Search for the cell housing the specified text and yield its (X, Y) center coordinate. 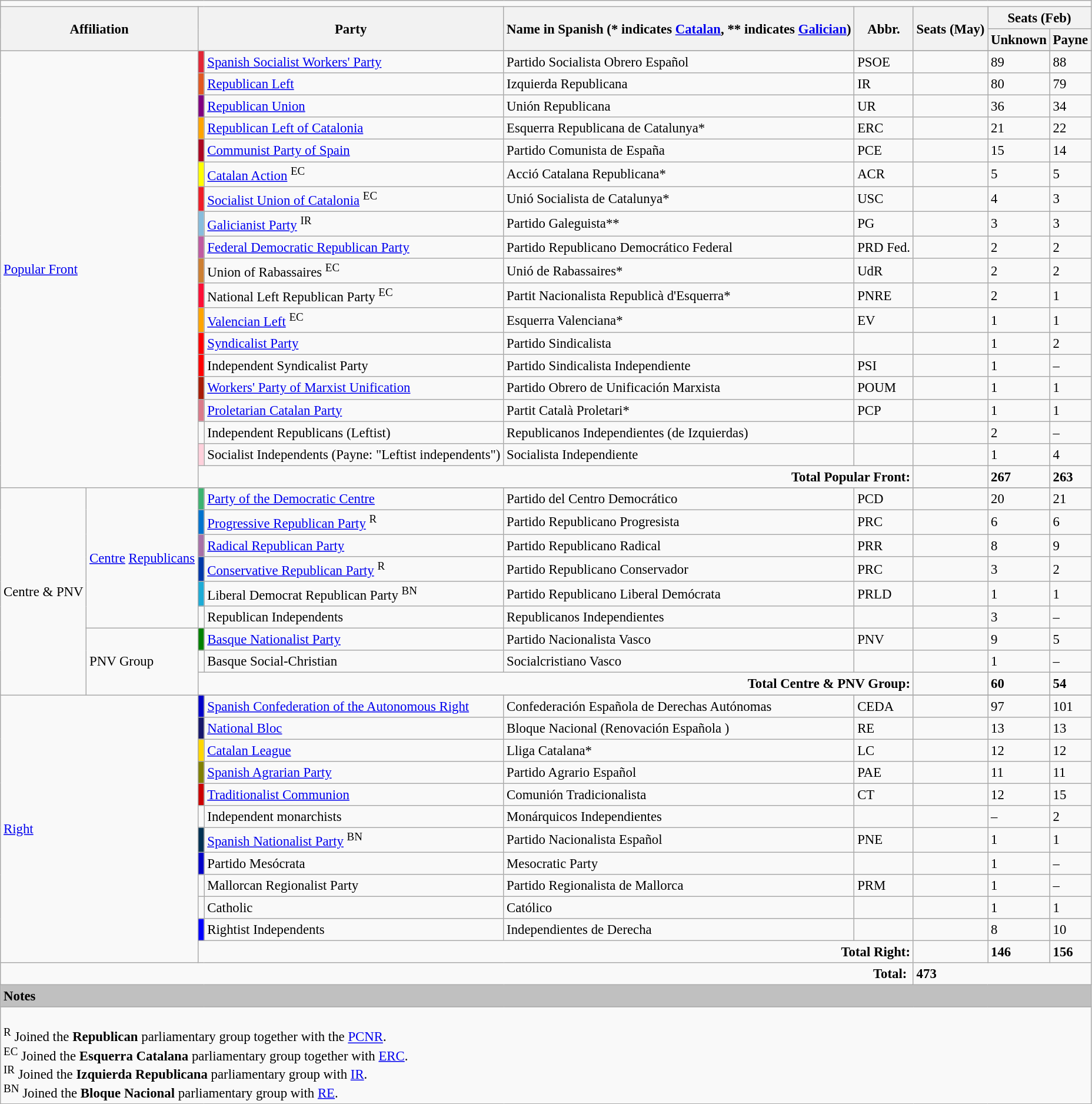
PCP (884, 410)
79 (1070, 84)
Mallorcan Regionalist Party (354, 886)
Traditionalist Communion (354, 794)
Partido Republicano Conservador (679, 569)
Partido Regionalista de Mallorca (679, 886)
Comunión Tradicionalista (679, 794)
Valencian Left EC (354, 320)
Socialista Independiente (679, 454)
Proletarian Catalan Party (354, 410)
Partido Comunista de España (679, 151)
UdR (884, 271)
34 (1070, 107)
Payne (1070, 40)
Partido Sindicalista (679, 344)
National Left Republican Party EC (354, 295)
Independent Syndicalist Party (354, 366)
Acció Catalana Republicana* (679, 174)
Mesocratic Party (679, 863)
Partido Galeguista** (679, 224)
PCE (884, 151)
Name in Spanish (* indicates Catalan, ** indicates Galician) (679, 29)
Seats (Feb) (1040, 18)
PSI (884, 366)
Partit Nacionalista Republicà d'Esquerra* (679, 295)
Spanish Socialist Workers' Party (354, 62)
54 (1070, 684)
Federal Democratic Republican Party (354, 247)
Republican Union (354, 107)
Socialist Union of Catalonia EC (354, 199)
Socialist Independents (Payne: "Leftist independents") (354, 454)
Independent monarchists (354, 817)
Partido Socialista Obrero Español (679, 62)
ERC (884, 129)
CEDA (884, 706)
Partido Sindicalista Independiente (679, 366)
Total: (457, 974)
Abbr. (884, 29)
Notes (546, 996)
PNV Group (142, 661)
Seats (May) (950, 29)
Socialcristiano Vasco (679, 662)
88 (1070, 62)
Republican Left (354, 84)
Workers' Party of Marxist Unification (354, 388)
101 (1070, 706)
36 (1019, 107)
Syndicalist Party (354, 344)
Partido Nacionalista Vasco (679, 640)
PNE (884, 840)
POUM (884, 388)
Popular Front (99, 270)
Party (351, 29)
Catalan Action EC (354, 174)
22 (1070, 129)
Republicanos Independientes (de Izquierdas) (679, 433)
Galicianist Party IR (354, 224)
146 (1019, 952)
Bloque Nacional (Renovación Española ) (679, 728)
10 (1070, 930)
Communist Party of Spain (354, 151)
Partido del Centro Democrático (679, 499)
156 (1070, 952)
Progressive Republican Party R (354, 522)
Unió Socialista de Catalunya* (679, 199)
Right (99, 829)
Republicanos Independientes (679, 617)
National Bloc (354, 728)
Esquerra Valenciana* (679, 320)
Católico (679, 908)
Total Centre & PNV Group: (555, 684)
Catalan League (354, 750)
PRD Fed. (884, 247)
97 (1019, 706)
Lliga Catalana* (679, 750)
Republican Independents (354, 617)
Total Popular Front: (555, 477)
Partido Republicano Democrático Federal (679, 247)
Total Right: (555, 952)
60 (1019, 684)
USC (884, 199)
LC (884, 750)
Monárquicos Independientes (679, 817)
ACR (884, 174)
Affiliation (99, 29)
Partido Nacionalista Español (679, 840)
Spanish Nationalist Party BN (354, 840)
Independientes de Derecha (679, 930)
Partido Agrario Español (679, 772)
PRLD (884, 594)
PNRE (884, 295)
263 (1070, 477)
Centre & PNV (44, 591)
Party of the Democratic Centre (354, 499)
Partido Obrero de Unificación Marxista (679, 388)
Partido Republicano Progresista (679, 522)
Esquerra Republicana de Catalunya* (679, 129)
Liberal Democrat Republican Party BN (354, 594)
89 (1019, 62)
Basque Nationalist Party (354, 640)
Partido Republicano Radical (679, 546)
14 (1070, 151)
473 (1002, 974)
Independent Republicans (Leftist) (354, 433)
PSOE (884, 62)
PAE (884, 772)
267 (1019, 477)
Unión Republicana (679, 107)
20 (1019, 499)
RE (884, 728)
UR (884, 107)
Partit Català Proletari* (679, 410)
Radical Republican Party (354, 546)
Confederación Española de Derechas Autónomas (679, 706)
Centre Republicans (142, 558)
Izquierda Republicana (679, 84)
Partido Mesócrata (354, 863)
80 (1019, 84)
Unknown (1019, 40)
IR (884, 84)
EV (884, 320)
PG (884, 224)
Unió de Rabassaires* (679, 271)
Spanish Confederation of the Autonomous Right (354, 706)
PCD (884, 499)
PRM (884, 886)
Basque Social-Christian (354, 662)
Union of Rabassaires EC (354, 271)
Rightist Independents (354, 930)
PRR (884, 546)
Conservative Republican Party R (354, 569)
Spanish Agrarian Party (354, 772)
CT (884, 794)
Catholic (354, 908)
PNV (884, 640)
Republican Left of Catalonia (354, 129)
Partido Republicano Liberal Demócrata (679, 594)
